Capture the cell that displays the provided text and extract its (X, Y) central coordinate. 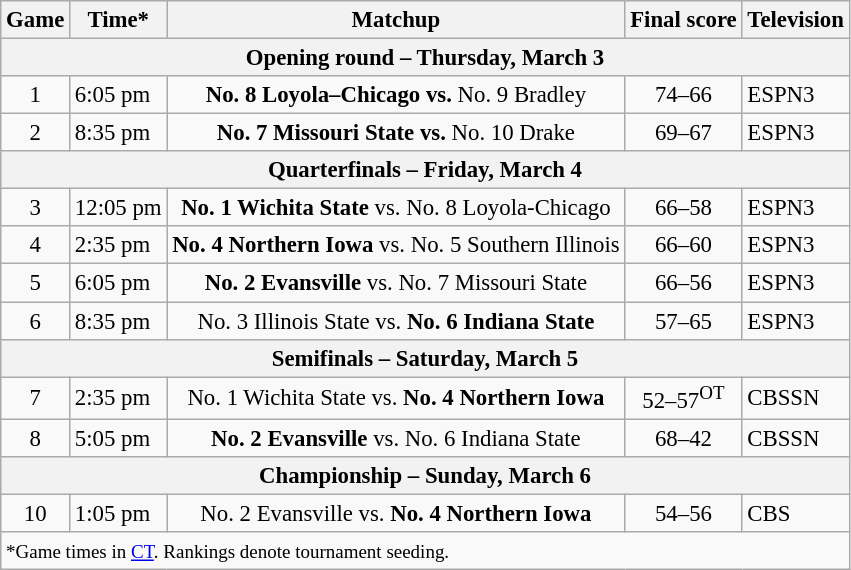
Final score (684, 20)
10 (36, 513)
69–67 (684, 133)
1:05 pm (118, 513)
CBS (796, 513)
5 (36, 283)
No. 8 Loyola–Chicago vs. No. 9 Bradley (396, 95)
No. 4 Northern Iowa vs. No. 5 Southern Illinois (396, 245)
No. 1 Wichita State vs. No. 4 Northern Iowa (396, 398)
Semifinals – Saturday, March 5 (426, 358)
4 (36, 245)
54–56 (684, 513)
1 (36, 95)
No. 2 Evansville vs. No. 4 Northern Iowa (396, 513)
7 (36, 398)
66–56 (684, 283)
74–66 (684, 95)
Quarterfinals – Friday, March 4 (426, 170)
*Game times in CT. Rankings denote tournament seeding. (426, 551)
57–65 (684, 321)
Game (36, 20)
Championship – Sunday, March 6 (426, 476)
Matchup (396, 20)
Time* (118, 20)
Television (796, 20)
52–57OT (684, 398)
No. 7 Missouri State vs. No. 10 Drake (396, 133)
No. 2 Evansville vs. No. 6 Indiana State (396, 438)
2 (36, 133)
6 (36, 321)
5:05 pm (118, 438)
66–60 (684, 245)
No. 2 Evansville vs. No. 7 Missouri State (396, 283)
12:05 pm (118, 208)
68–42 (684, 438)
No. 1 Wichita State vs. No. 8 Loyola-Chicago (396, 208)
8 (36, 438)
66–58 (684, 208)
3 (36, 208)
No. 3 Illinois State vs. No. 6 Indiana State (396, 321)
Opening round – Thursday, March 3 (426, 58)
